Detect which cell encompasses the target text, then output its (X, Y) center coordinate. 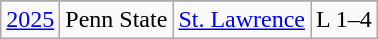
2025 (30, 20)
Penn State (116, 20)
L 1–4 (344, 20)
St. Lawrence (242, 20)
